Return the (x, y) coordinate for the center point of the cell that contains the specified text.  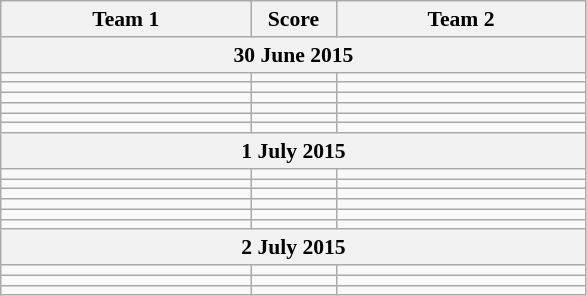
1 July 2015 (294, 151)
Score (294, 19)
Team 2 (461, 19)
Team 1 (126, 19)
2 July 2015 (294, 248)
30 June 2015 (294, 55)
